Scan for the cell matching the given text and deliver its (X, Y) coordinate at center. 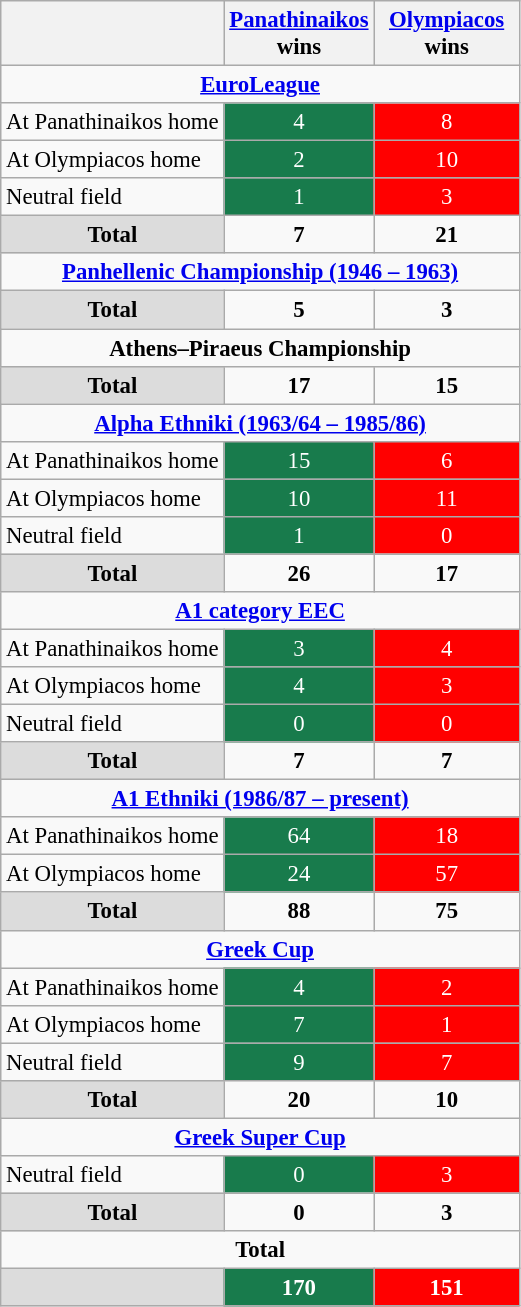
5 (299, 310)
20 (299, 1100)
9 (299, 1062)
57 (447, 874)
Alpha Ethniki (1963/64 – 1985/86) (260, 423)
75 (447, 912)
88 (299, 912)
A1 Ethniki (1986/87 – present) (260, 799)
A1 category EEC (260, 611)
Olympiacoswins (447, 34)
64 (299, 836)
151 (447, 1288)
18 (447, 836)
Greek Super Cup (260, 1137)
Greek Cup (260, 949)
EuroLeague (260, 85)
11 (447, 498)
26 (299, 573)
Athens–Piraeus Championship (260, 348)
170 (299, 1288)
Panathinaikoswins (299, 34)
24 (299, 874)
8 (447, 122)
6 (447, 460)
21 (447, 235)
Panhellenic Championship (1946 – 1963) (260, 273)
